Provide the (X, Y) coordinate of the cell's center where the given text is located.  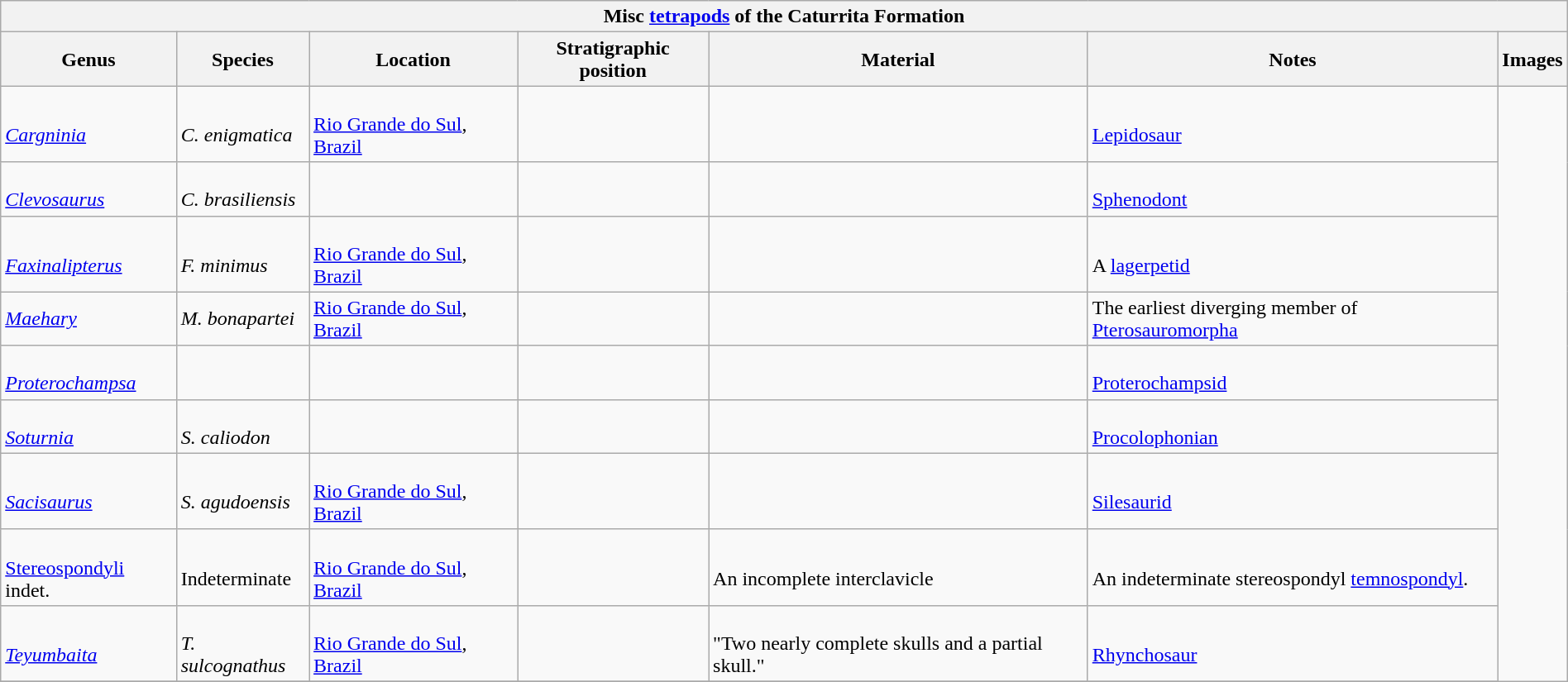
Proterochampsid (1293, 372)
Genus (88, 60)
Misc tetrapods of the Caturrita Formation (784, 17)
C. brasiliensis (242, 188)
Material (898, 60)
Indeterminate (242, 567)
Proterochampsa (88, 372)
Notes (1293, 60)
Species (242, 60)
Cargninia (88, 124)
Stratigraphic position (614, 60)
Location (414, 60)
Clevosaurus (88, 188)
Soturnia (88, 427)
F. minimus (242, 254)
S. agudoensis (242, 491)
The earliest diverging member of Pterosauromorpha (1293, 319)
"Two nearly complete skulls and a partial skull." (898, 643)
T. sulcognathus (242, 643)
Procolophonian (1293, 427)
Maehary (88, 319)
Lepidosaur (1293, 124)
S. caliodon (242, 427)
A lagerpetid (1293, 254)
Silesaurid (1293, 491)
An indeterminate stereospondyl temnospondyl. (1293, 567)
Faxinalipterus (88, 254)
Teyumbaita (88, 643)
Images (1532, 60)
Sacisaurus (88, 491)
Stereospondyli indet. (88, 567)
C. enigmatica (242, 124)
M. bonapartei (242, 319)
Sphenodont (1293, 188)
An incomplete interclavicle (898, 567)
Rhynchosaur (1293, 643)
